Detect which cell encompasses the target text, then output its (X, Y) center coordinate. 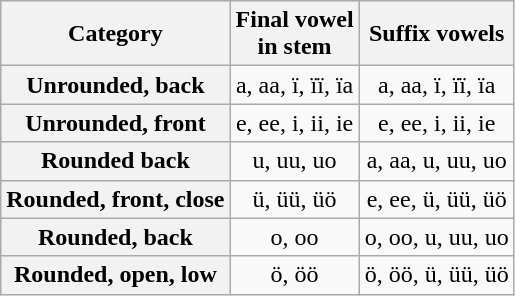
Unrounded, front (116, 123)
Rounded, back (116, 237)
o, oo, u, uu, uo (436, 237)
Suffix vowels (436, 34)
Category (116, 34)
Final vowel in stem (294, 34)
Rounded, open, low (116, 275)
Rounded back (116, 161)
ö, öö, ü, üü, üö (436, 275)
o, oo (294, 237)
e, ee, ü, üü, üö (436, 199)
a, aa, u, uu, uo (436, 161)
u, uu, uo (294, 161)
ö, öö (294, 275)
ü, üü, üö (294, 199)
Unrounded, back (116, 85)
Rounded, front, close (116, 199)
